Return [X, Y] of the center of cell containing provided text 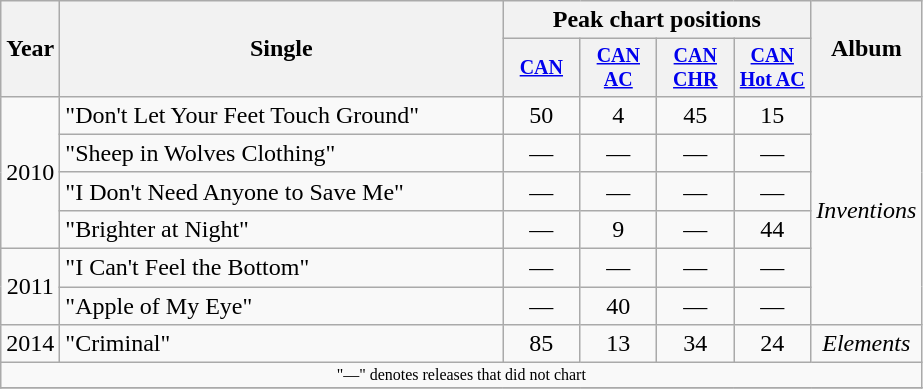
CAN AC [618, 68]
"I Don't Need Anyone to Save Me" [282, 191]
Elements [866, 344]
44 [772, 229]
"—" denotes releases that did not chart [462, 375]
Year [30, 49]
Single [282, 49]
50 [542, 115]
4 [618, 115]
13 [618, 344]
CAN [542, 68]
85 [542, 344]
"Criminal" [282, 344]
Inventions [866, 210]
"Don't Let Your Feet Touch Ground" [282, 115]
Peak chart positions [657, 20]
"Brighter at Night" [282, 229]
45 [696, 115]
CAN Hot AC [772, 68]
40 [618, 306]
24 [772, 344]
34 [696, 344]
9 [618, 229]
2010 [30, 172]
Album [866, 49]
"Sheep in Wolves Clothing" [282, 153]
2011 [30, 287]
"Apple of My Eye" [282, 306]
"I Can't Feel the Bottom" [282, 268]
CAN CHR [696, 68]
2014 [30, 344]
15 [772, 115]
